Find where the given text appears and provide that cell's center as (x, y) coordinate. 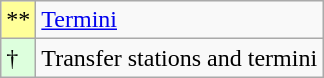
Transfer stations and termini (180, 58)
Termini (180, 20)
** (18, 20)
† (18, 58)
